Return (x, y) of the center of cell containing provided text 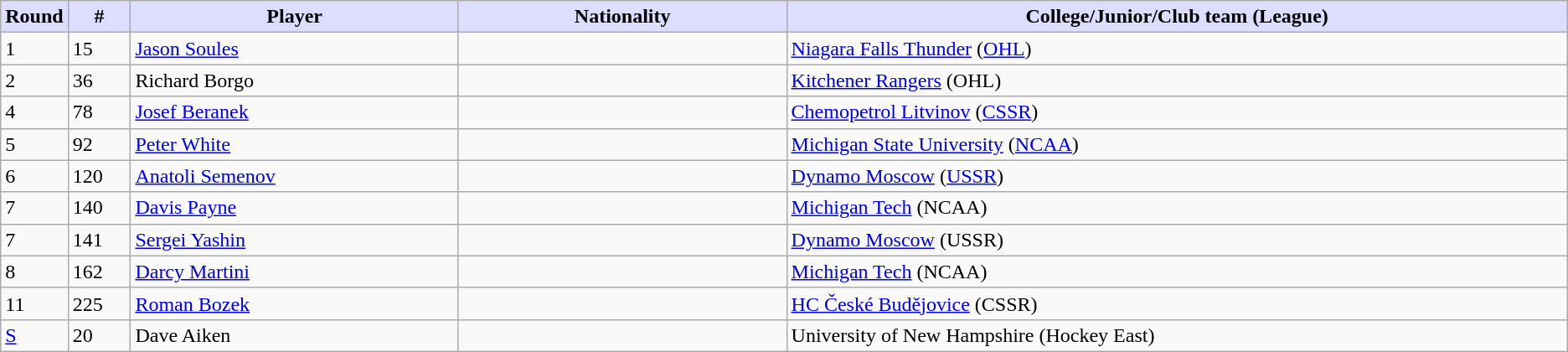
36 (99, 80)
Player (295, 17)
Sergei Yashin (295, 240)
Darcy Martini (295, 272)
Nationality (622, 17)
Michigan State University (NCAA) (1177, 144)
Chemopetrol Litvinov (CSSR) (1177, 112)
Roman Bozek (295, 303)
# (99, 17)
141 (99, 240)
HC České Budějovice (CSSR) (1177, 303)
162 (99, 272)
S (34, 335)
6 (34, 176)
20 (99, 335)
15 (99, 49)
5 (34, 144)
University of New Hampshire (Hockey East) (1177, 335)
Jason Soules (295, 49)
Peter White (295, 144)
1 (34, 49)
Niagara Falls Thunder (OHL) (1177, 49)
Davis Payne (295, 208)
2 (34, 80)
140 (99, 208)
4 (34, 112)
8 (34, 272)
Anatoli Semenov (295, 176)
Richard Borgo (295, 80)
92 (99, 144)
Kitchener Rangers (OHL) (1177, 80)
78 (99, 112)
Round (34, 17)
Dave Aiken (295, 335)
College/Junior/Club team (League) (1177, 17)
11 (34, 303)
Josef Beranek (295, 112)
120 (99, 176)
225 (99, 303)
